Identify which cell holds the provided text, then report its (x, y) central coordinate. 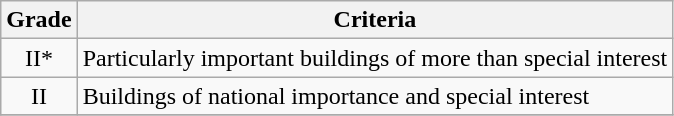
II* (39, 58)
II (39, 96)
Criteria (375, 20)
Particularly important buildings of more than special interest (375, 58)
Buildings of national importance and special interest (375, 96)
Grade (39, 20)
